Search for the cell housing the specified text and yield its [X, Y] center coordinate. 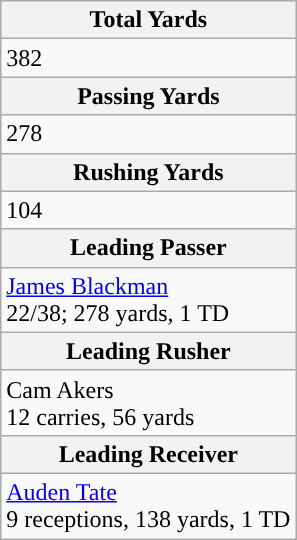
James Blackman22/38; 278 yards, 1 TD [148, 300]
104 [148, 210]
Rushing Yards [148, 172]
Cam Akers12 carries, 56 yards [148, 402]
Passing Yards [148, 96]
Leading Receiver [148, 454]
Total Yards [148, 20]
Leading Passer [148, 248]
278 [148, 134]
Leading Rusher [148, 351]
382 [148, 58]
Auden Tate9 receptions, 138 yards, 1 TD [148, 506]
